Identify which cell holds the provided text, then report its (x, y) central coordinate. 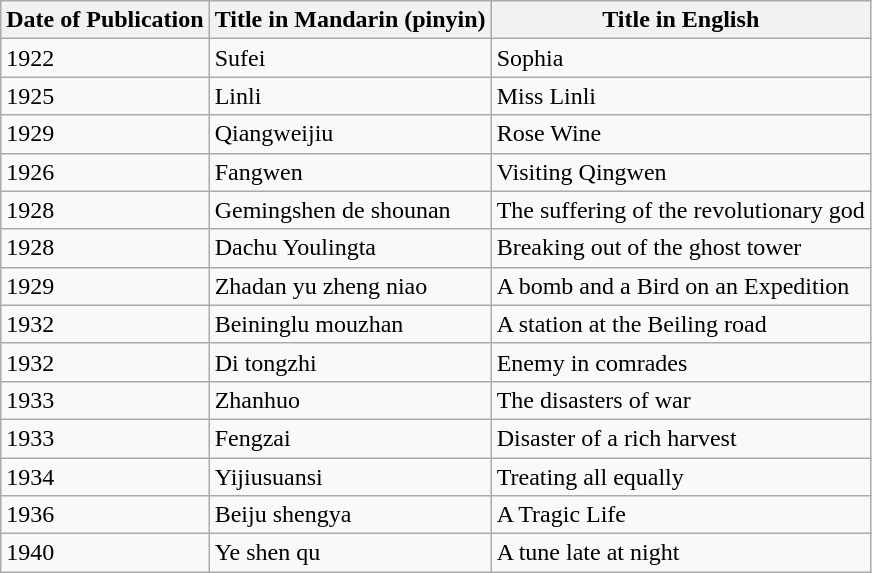
Sophia (680, 58)
Ye shen qu (350, 553)
The suffering of the revolutionary god (680, 210)
Sufei (350, 58)
Enemy in comrades (680, 362)
1922 (105, 58)
1936 (105, 515)
Qiangweijiu (350, 134)
Disaster of a rich harvest (680, 438)
Rose Wine (680, 134)
Fengzai (350, 438)
Yijiusuansi (350, 477)
A Tragic Life (680, 515)
The disasters of war (680, 400)
Beininglu mouzhan (350, 324)
Title in English (680, 20)
Visiting Qingwen (680, 172)
Beiju shengya (350, 515)
Title in Mandarin (pinyin) (350, 20)
Di tongzhi (350, 362)
A station at the Beiling road (680, 324)
Breaking out of the ghost tower (680, 248)
Fangwen (350, 172)
Treating all equally (680, 477)
1940 (105, 553)
Zhadan yu zheng niao (350, 286)
Miss Linli (680, 96)
1934 (105, 477)
Zhanhuo (350, 400)
A bomb and a Bird on an Expedition (680, 286)
1925 (105, 96)
Linli (350, 96)
Dachu Youlingta (350, 248)
Date of Publication (105, 20)
A tune late at night (680, 553)
1926 (105, 172)
Gemingshen de shounan (350, 210)
